Provide the [X, Y] coordinate of the cell's center where the given text is located.  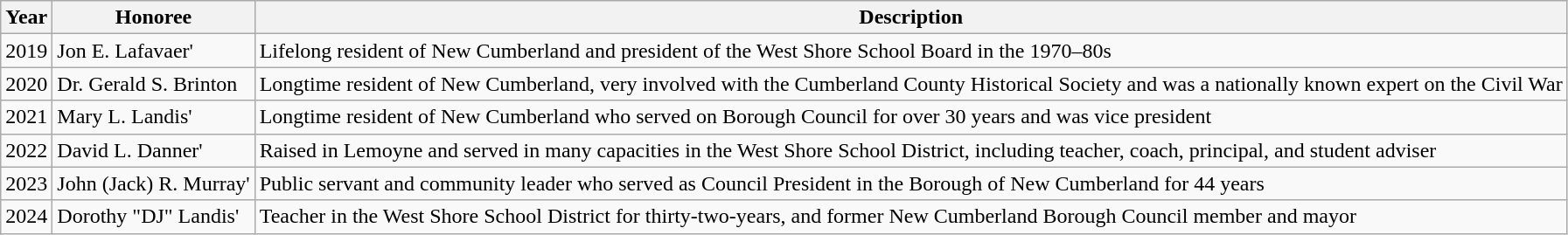
Dorothy "DJ" Landis' [154, 217]
Jon E. Lafavaer' [154, 51]
2024 [26, 217]
Public servant and community leader who served as Council President in the Borough of New Cumberland for 44 years [911, 183]
2022 [26, 150]
David L. Danner' [154, 150]
John (Jack) R. Murray' [154, 183]
2021 [26, 117]
2019 [26, 51]
Description [911, 17]
Mary L. Landis' [154, 117]
Lifelong resident of New Cumberland and president of the West Shore School Board in the 1970–80s [911, 51]
Teacher in the West Shore School District for thirty-two-years, and former New Cumberland Borough Council member and mayor [911, 217]
2020 [26, 84]
Longtime resident of New Cumberland who served on Borough Council for over 30 years and was vice president [911, 117]
Dr. Gerald S. Brinton [154, 84]
Raised in Lemoyne and served in many capacities in the West Shore School District, including teacher, coach, principal, and student adviser [911, 150]
Longtime resident of New Cumberland, very involved with the Cumberland County Historical Society and was a nationally known expert on the Civil War [911, 84]
Year [26, 17]
Honoree [154, 17]
2023 [26, 183]
